Capture the cell that displays the provided text and extract its [X, Y] central coordinate. 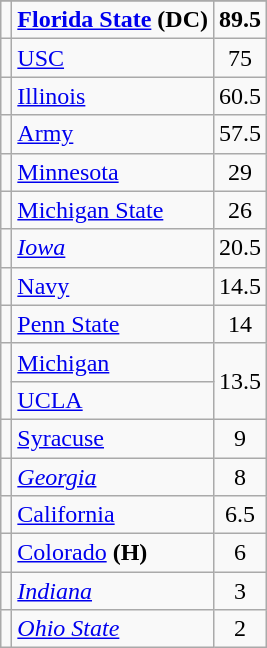
3 [240, 591]
Georgia [113, 477]
Navy [113, 286]
26 [240, 210]
Ohio State [113, 629]
Army [113, 134]
Penn State [113, 324]
89.5 [240, 20]
60.5 [240, 96]
20.5 [240, 248]
2 [240, 629]
29 [240, 172]
14 [240, 324]
6 [240, 553]
Michigan [113, 362]
8 [240, 477]
California [113, 515]
Florida State (DC) [113, 20]
9 [240, 438]
6.5 [240, 515]
UCLA [113, 400]
Indiana [113, 591]
13.5 [240, 381]
75 [240, 58]
Colorado (H) [113, 553]
Michigan State [113, 210]
Illinois [113, 96]
14.5 [240, 286]
Iowa [113, 248]
USC [113, 58]
Syracuse [113, 438]
57.5 [240, 134]
Minnesota [113, 172]
